Return (X, Y) of the center of cell containing provided text 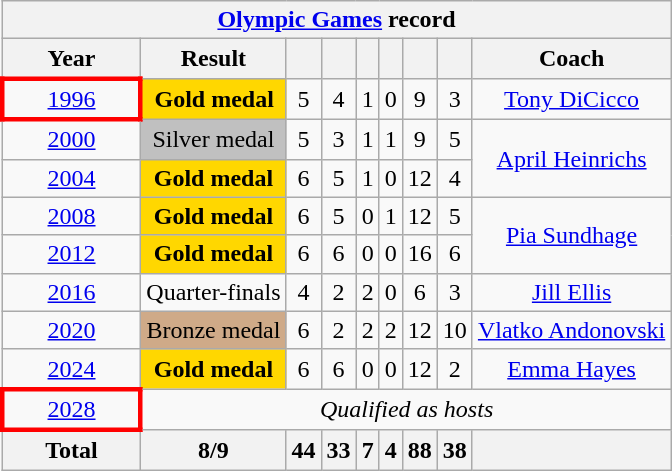
Tony DiCicco (571, 98)
2028 (72, 410)
Emma Hayes (571, 369)
Silver medal (214, 139)
1996 (72, 98)
33 (338, 450)
Jill Ellis (571, 292)
Total (72, 450)
10 (454, 330)
Year (72, 59)
88 (420, 450)
2020 (72, 330)
Olympic Games record (336, 20)
Vlatko Andonovski (571, 330)
2016 (72, 292)
2004 (72, 178)
2012 (72, 254)
16 (420, 254)
Coach (571, 59)
Result (214, 59)
8/9 (214, 450)
April Heinrichs (571, 158)
2008 (72, 216)
Pia Sundhage (571, 235)
38 (454, 450)
2024 (72, 369)
Qualified as hosts (406, 410)
44 (304, 450)
Bronze medal (214, 330)
7 (368, 450)
Quarter-finals (214, 292)
2000 (72, 139)
